Extract the [X, Y] coordinate from the center of the cell holding the provided text.  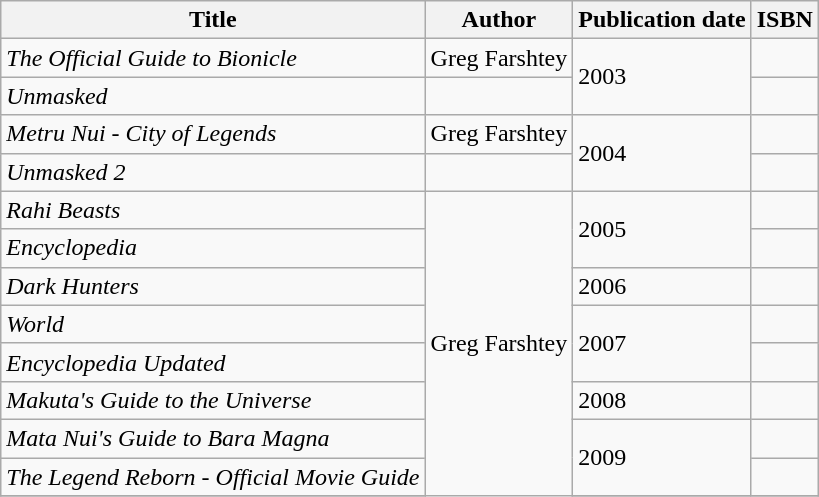
2005 [662, 229]
2009 [662, 457]
ISBN [784, 20]
World [213, 324]
Encyclopedia [213, 248]
Encyclopedia Updated [213, 362]
Mata Nui's Guide to Bara Magna [213, 438]
The Official Guide to Bionicle [213, 58]
Dark Hunters [213, 286]
2007 [662, 343]
Unmasked 2 [213, 172]
2004 [662, 153]
2008 [662, 400]
Rahi Beasts [213, 210]
Publication date [662, 20]
Title [213, 20]
2006 [662, 286]
Unmasked [213, 96]
Author [499, 20]
The Legend Reborn - Official Movie Guide [213, 477]
Metru Nui - City of Legends [213, 134]
Makuta's Guide to the Universe [213, 400]
2003 [662, 77]
